Scan for the cell matching the given text and deliver its [X, Y] coordinate at center. 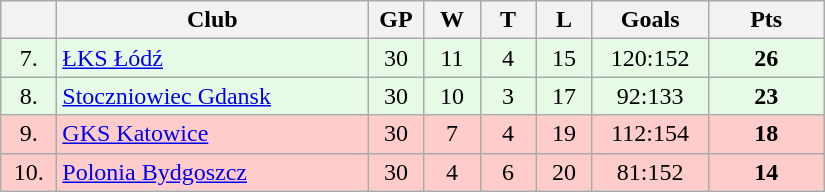
23 [766, 96]
Goals [650, 20]
10. [29, 172]
6 [508, 172]
Polonia Bydgoszcz [212, 172]
Club [212, 20]
17 [564, 96]
11 [452, 58]
10 [452, 96]
112:154 [650, 134]
19 [564, 134]
26 [766, 58]
120:152 [650, 58]
Stoczniowiec Gdansk [212, 96]
3 [508, 96]
20 [564, 172]
92:133 [650, 96]
Pts [766, 20]
GKS Katowice [212, 134]
15 [564, 58]
7 [452, 134]
L [564, 20]
9. [29, 134]
GP [396, 20]
W [452, 20]
81:152 [650, 172]
14 [766, 172]
7. [29, 58]
18 [766, 134]
T [508, 20]
8. [29, 96]
ŁKS Łódź [212, 58]
